Extract the [X, Y] coordinate from the center of the cell holding the provided text.  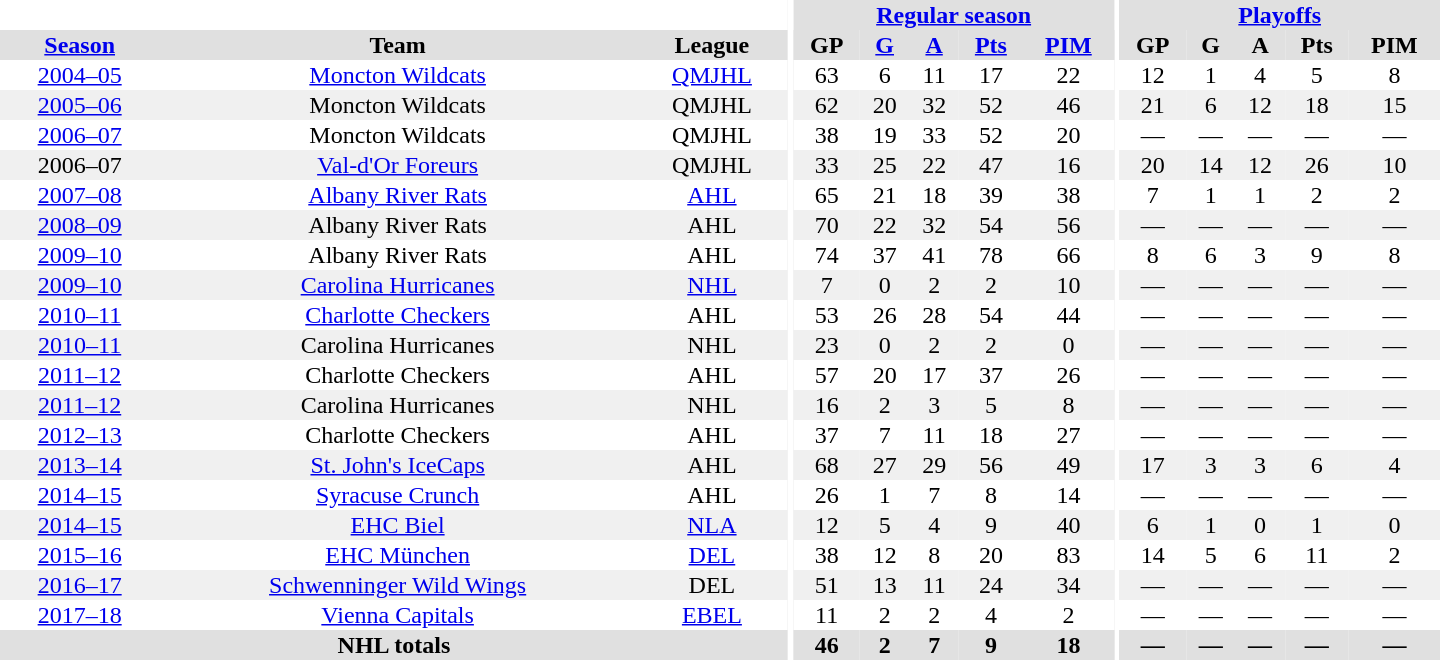
39 [991, 195]
Season [80, 45]
34 [1068, 585]
2012–13 [80, 435]
78 [991, 255]
74 [826, 255]
25 [884, 165]
83 [1068, 555]
2013–14 [80, 465]
47 [991, 165]
2017–18 [80, 615]
24 [991, 585]
41 [934, 255]
Regular season [953, 15]
66 [1068, 255]
13 [884, 585]
2008–09 [80, 225]
62 [826, 105]
2005–06 [80, 105]
57 [826, 375]
28 [934, 315]
EHC München [398, 555]
65 [826, 195]
Schwenninger Wild Wings [398, 585]
Syracuse Crunch [398, 495]
NLA [712, 525]
St. John's IceCaps [398, 465]
53 [826, 315]
2004–05 [80, 75]
68 [826, 465]
Playoffs [1280, 15]
2016–17 [80, 585]
2007–08 [80, 195]
19 [884, 135]
EHC Biel [398, 525]
63 [826, 75]
NHL totals [394, 645]
40 [1068, 525]
23 [826, 345]
51 [826, 585]
15 [1394, 105]
49 [1068, 465]
2015–16 [80, 555]
League [712, 45]
Team [398, 45]
70 [826, 225]
Val-d'Or Foreurs [398, 165]
29 [934, 465]
EBEL [712, 615]
Vienna Capitals [398, 615]
44 [1068, 315]
